Output the [X, Y] coordinate of the center of the cell containing the given text.  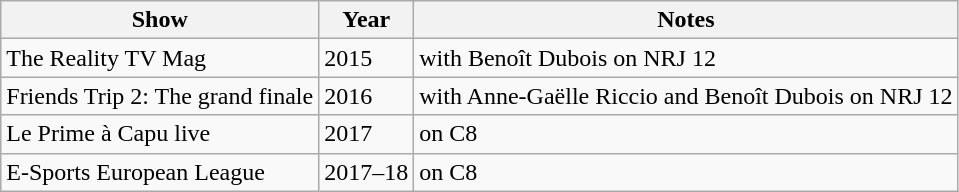
Notes [686, 20]
Show [160, 20]
2016 [366, 96]
The Reality TV Mag [160, 58]
2015 [366, 58]
with Benoît Dubois on NRJ 12 [686, 58]
Year [366, 20]
Friends Trip 2: The grand finale [160, 96]
2017 [366, 134]
Le Prime à Capu live [160, 134]
with Anne-Gaëlle Riccio and Benoît Dubois on NRJ 12 [686, 96]
E-Sports European League [160, 172]
2017–18 [366, 172]
